Capture the cell that displays the provided text and extract its (x, y) central coordinate. 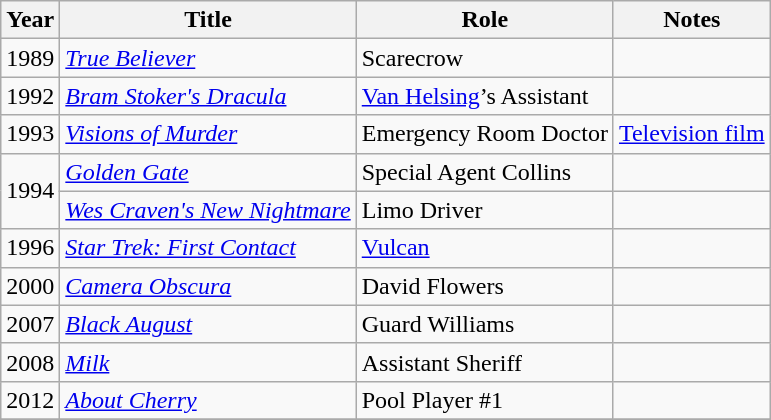
Pool Player #1 (484, 400)
Wes Craven's New Nightmare (208, 210)
David Flowers (484, 286)
2012 (30, 400)
Limo Driver (484, 210)
Camera Obscura (208, 286)
1992 (30, 96)
2000 (30, 286)
Television film (692, 134)
1993 (30, 134)
2007 (30, 324)
Title (208, 20)
Emergency Room Doctor (484, 134)
Golden Gate (208, 172)
Special Agent Collins (484, 172)
Notes (692, 20)
Role (484, 20)
Milk (208, 362)
True Believer (208, 58)
About Cherry (208, 400)
Black August (208, 324)
1994 (30, 191)
Bram Stoker's Dracula (208, 96)
Van Helsing’s Assistant (484, 96)
Star Trek: First Contact (208, 248)
Assistant Sheriff (484, 362)
Vulcan (484, 248)
Visions of Murder (208, 134)
1989 (30, 58)
1996 (30, 248)
Guard Williams (484, 324)
2008 (30, 362)
Year (30, 20)
Scarecrow (484, 58)
